Provide the [x, y] coordinate of the cell's center where the given text is located.  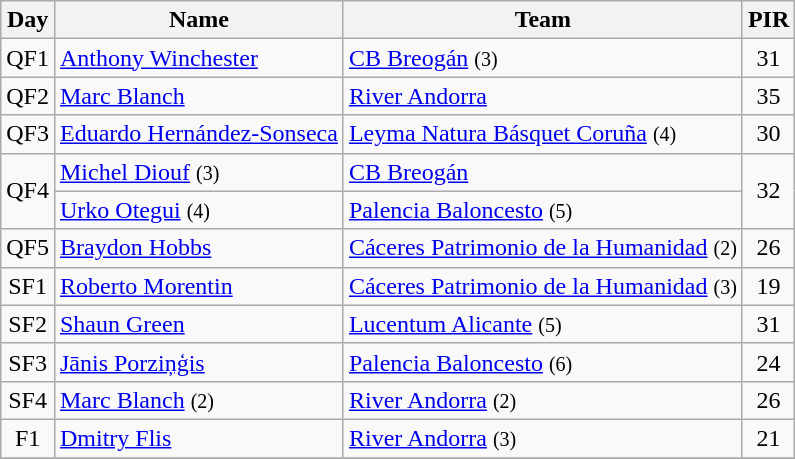
Michel Diouf (3) [198, 172]
Team [542, 20]
Palencia Baloncesto (5) [542, 210]
Cáceres Patrimonio de la Humanidad (2) [542, 248]
River Andorra (3) [542, 438]
Shaun Green [198, 324]
CB Breogán (3) [542, 58]
Palencia Baloncesto (6) [542, 362]
Day [28, 20]
QF3 [28, 134]
24 [768, 362]
19 [768, 286]
CB Breogán [542, 172]
Name [198, 20]
QF2 [28, 96]
PIR [768, 20]
21 [768, 438]
Jānis Porziņģis [198, 362]
Anthony Winchester [198, 58]
Lucentum Alicante (5) [542, 324]
SF4 [28, 400]
35 [768, 96]
River Andorra [542, 96]
River Andorra (2) [542, 400]
SF1 [28, 286]
Leyma Natura Básquet Coruña (4) [542, 134]
Dmitry Flis [198, 438]
QF1 [28, 58]
Marc Blanch [198, 96]
SF2 [28, 324]
Urko Otegui (4) [198, 210]
SF3 [28, 362]
F1 [28, 438]
Eduardo Hernández-Sonseca [198, 134]
30 [768, 134]
QF5 [28, 248]
Braydon Hobbs [198, 248]
Roberto Morentin [198, 286]
32 [768, 191]
Marc Blanch (2) [198, 400]
Cáceres Patrimonio de la Humanidad (3) [542, 286]
QF4 [28, 191]
